Capture the cell that displays the provided text and extract its [x, y] central coordinate. 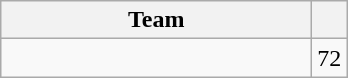
Team [156, 20]
72 [330, 58]
